Extract the (X, Y) coordinate from the center of the cell holding the provided text.  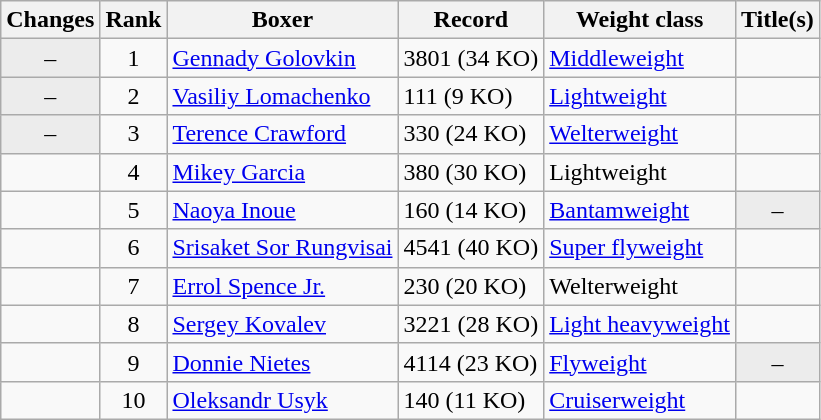
160 (14 KO) (471, 210)
Donnie Nietes (282, 362)
Rank (134, 20)
Flyweight (640, 362)
Weight class (640, 20)
Record (471, 20)
9 (134, 362)
4 (134, 172)
Cruiserweight (640, 400)
Bantamweight (640, 210)
Oleksandr Usyk (282, 400)
6 (134, 248)
10 (134, 400)
Naoya Inoue (282, 210)
380 (30 KO) (471, 172)
Title(s) (777, 20)
Super flyweight (640, 248)
Srisaket Sor Rungvisai (282, 248)
3801 (34 KO) (471, 58)
Sergey Kovalev (282, 324)
230 (20 KO) (471, 286)
Middleweight (640, 58)
Errol Spence Jr. (282, 286)
3 (134, 134)
Boxer (282, 20)
8 (134, 324)
Light heavyweight (640, 324)
7 (134, 286)
140 (11 KO) (471, 400)
5 (134, 210)
Mikey Garcia (282, 172)
330 (24 KO) (471, 134)
4114 (23 KO) (471, 362)
4541 (40 KO) (471, 248)
3221 (28 KO) (471, 324)
Terence Crawford (282, 134)
1 (134, 58)
Vasiliy Lomachenko (282, 96)
2 (134, 96)
111 (9 KO) (471, 96)
Changes (50, 20)
Gennady Golovkin (282, 58)
